Determine the [X, Y] coordinate at the center of the cell enclosing the given text.  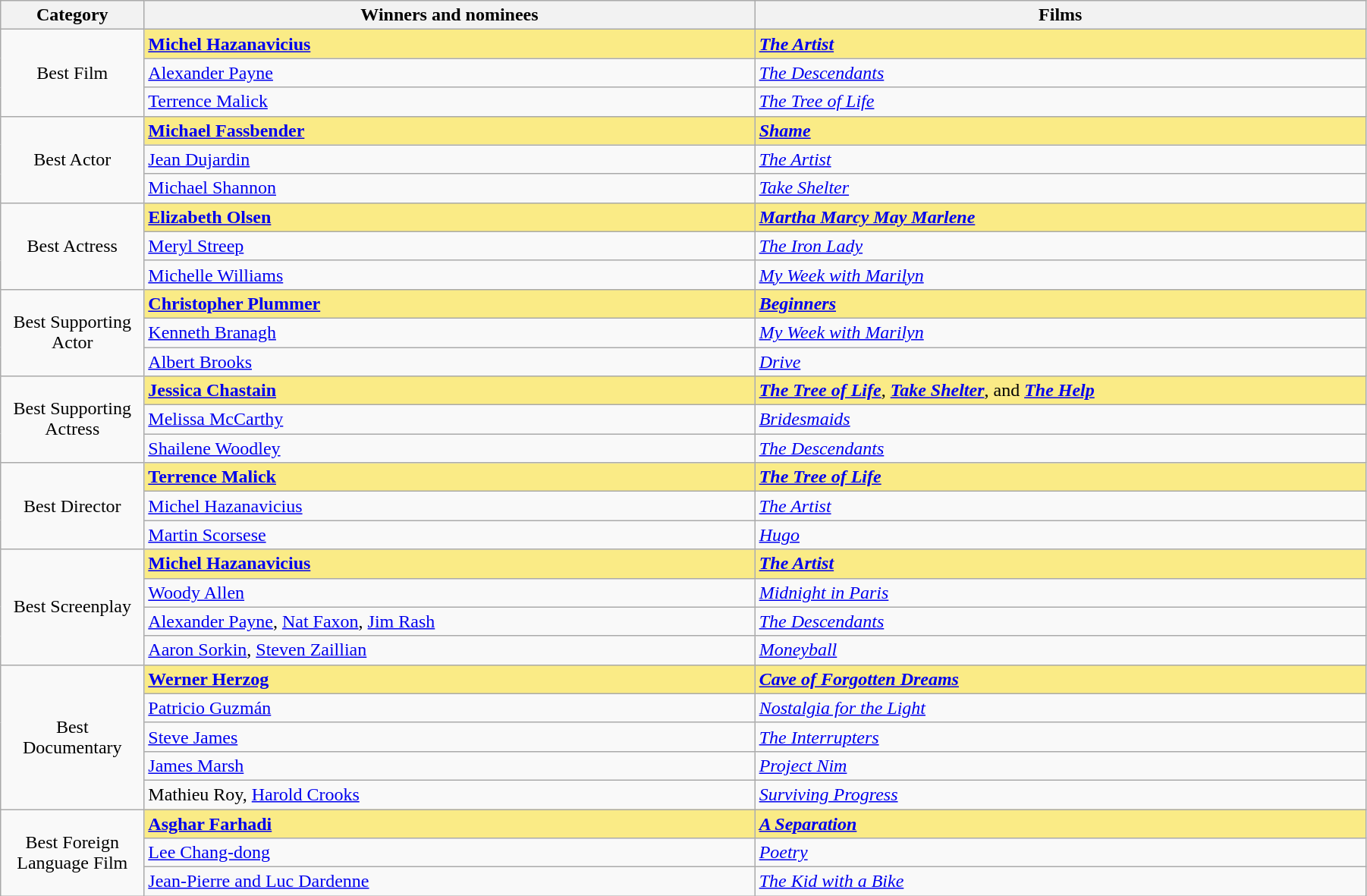
Shailene Woodley [449, 448]
Midnight in Paris [1061, 593]
Best Supporting Actress [73, 420]
Werner Herzog [449, 679]
Christopher Plummer [449, 303]
Winners and nominees [449, 15]
Hugo [1061, 535]
Meryl Streep [449, 246]
Category [73, 15]
Best Screenplay [73, 607]
Best Actress [73, 246]
Aaron Sorkin, Steven Zaillian [449, 650]
A Separation [1061, 823]
Cave of Forgotten Dreams [1061, 679]
Martha Marcy May Marlene [1061, 217]
Surviving Progress [1061, 794]
Melissa McCarthy [449, 420]
Michael Fassbender [449, 130]
Best Film [73, 73]
Best Actor [73, 159]
Take Shelter [1061, 188]
Jean Dujardin [449, 159]
Best Director [73, 506]
Kenneth Branagh [449, 332]
Martin Scorsese [449, 535]
Alexander Payne, Nat Faxon, Jim Rash [449, 621]
Woody Allen [449, 593]
Michael Shannon [449, 188]
The Interrupters [1061, 737]
Jean-Pierre and Luc Dardenne [449, 882]
Asghar Farhadi [449, 823]
Steve James [449, 737]
Nostalgia for the Light [1061, 708]
The Kid with a Bike [1061, 882]
Films [1061, 15]
Best Documentary [73, 737]
James Marsh [449, 766]
Best Supporting Actor [73, 332]
Bridesmaids [1061, 420]
Shame [1061, 130]
Moneyball [1061, 650]
Drive [1061, 362]
Michelle Williams [449, 275]
Project Nim [1061, 766]
Elizabeth Olsen [449, 217]
Albert Brooks [449, 362]
Poetry [1061, 853]
Mathieu Roy, Harold Crooks [449, 794]
Lee Chang-dong [449, 853]
Best Foreign Language Film [73, 852]
The Tree of Life, Take Shelter, and The Help [1061, 391]
Patricio Guzmán [449, 708]
Alexander Payne [449, 73]
The Iron Lady [1061, 246]
Jessica Chastain [449, 391]
Beginners [1061, 303]
